Return the [x, y] coordinate for the center point of the cell that contains the specified text.  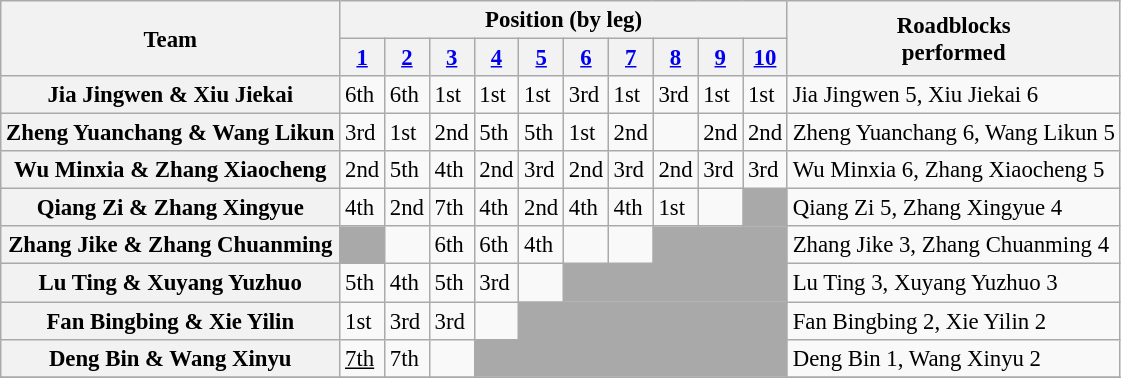
Fan Bingbing & Xie Yilin [170, 321]
5 [542, 58]
4 [496, 58]
Zhang Jike & Zhang Chuanming [170, 245]
3 [452, 58]
9 [720, 58]
Zheng Yuanchang & Wang Likun [170, 133]
Lu Ting & Xuyang Yuzhuo [170, 283]
Jia Jingwen 5, Xiu Jiekai 6 [954, 95]
Deng Bin 1, Wang Xinyu 2 [954, 358]
Zheng Yuanchang 6, Wang Likun 5 [954, 133]
Lu Ting 3, Xuyang Yuzhuo 3 [954, 283]
Team [170, 38]
Wu Minxia 6, Zhang Xiaocheng 5 [954, 170]
6 [586, 58]
Wu Minxia & Zhang Xiaocheng [170, 170]
10 [766, 58]
2 [406, 58]
1 [362, 58]
Jia Jingwen & Xiu Jiekai [170, 95]
8 [676, 58]
Position (by leg) [564, 20]
Deng Bin & Wang Xinyu [170, 358]
Roadblocksperformed [954, 38]
Qiang Zi 5, Zhang Xingyue 4 [954, 208]
Zhang Jike 3, Zhang Chuanming 4 [954, 245]
7 [630, 58]
Qiang Zi & Zhang Xingyue [170, 208]
Fan Bingbing 2, Xie Yilin 2 [954, 321]
